Pinpoint the cell where the given text exists, returning its (x, y) midpoint coordinate. 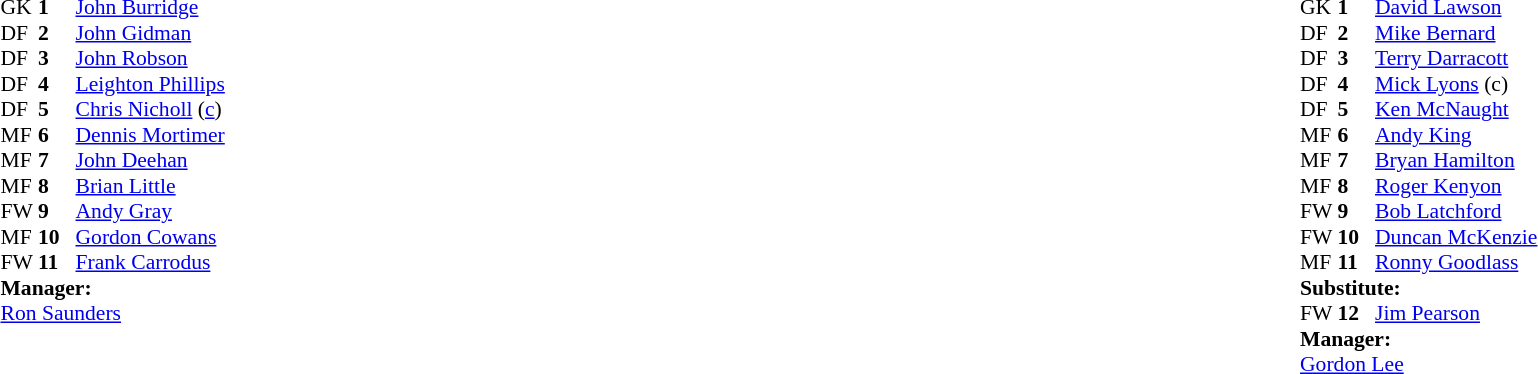
12 (1357, 313)
Ken McNaught (1456, 109)
Jim Pearson (1456, 313)
John Gidman (150, 33)
Gordon Cowans (150, 237)
Roger Kenyon (1456, 186)
Andy King (1456, 135)
Substitute: (1418, 288)
Bob Latchford (1456, 211)
Terry Darracott (1456, 59)
Leighton Phillips (150, 84)
Bryan Hamilton (1456, 161)
Duncan McKenzie (1456, 237)
Mick Lyons (c) (1456, 84)
Mike Bernard (1456, 33)
Dennis Mortimer (150, 135)
Andy Gray (150, 211)
John Deehan (150, 161)
Chris Nicholl (c) (150, 109)
Ronny Goodlass (1456, 263)
Brian Little (150, 186)
John Robson (150, 59)
Ron Saunders (112, 313)
Frank Carrodus (150, 263)
